Return the [X, Y] coordinate for the center point of the cell that contains the specified text.  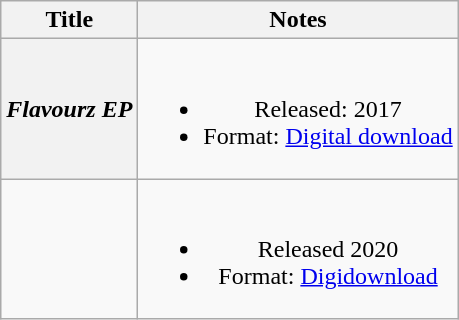
Flavourz EP [70, 109]
Released 2020Format: Digidownload [298, 249]
Released: 2017Format: Digital download [298, 109]
Title [70, 20]
Notes [298, 20]
